Find where the given text appears and provide that cell's center as (X, Y) coordinate. 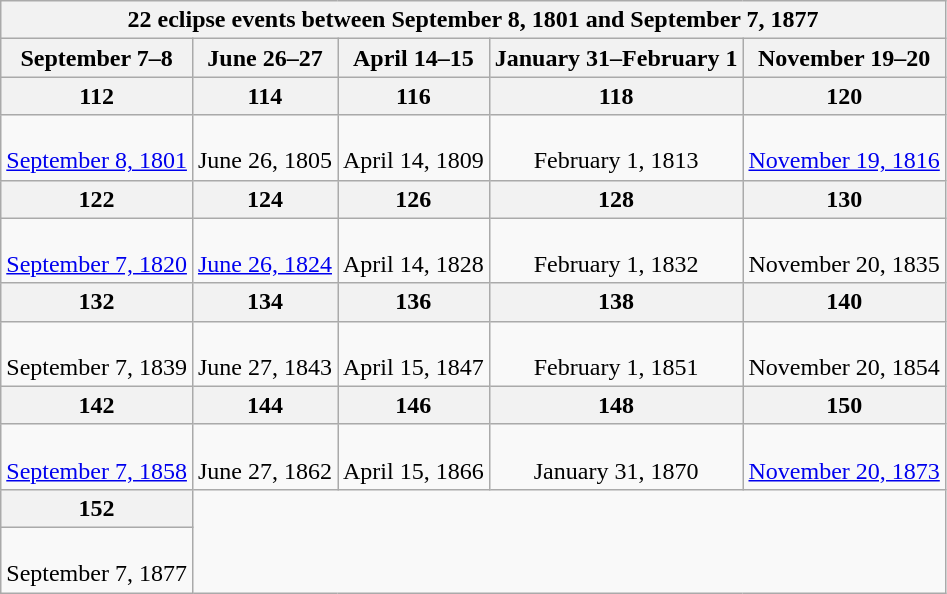
February 1, 1851 (616, 354)
September 7–8 (97, 58)
April 15, 1866 (414, 456)
November 20, 1854 (844, 354)
April 14–15 (414, 58)
112 (97, 96)
September 7, 1820 (97, 250)
148 (616, 405)
124 (264, 199)
142 (97, 405)
April 14, 1809 (414, 148)
134 (264, 302)
September 8, 1801 (97, 148)
April 15, 1847 (414, 354)
November 19–20 (844, 58)
September 7, 1839 (97, 354)
146 (414, 405)
January 31, 1870 (616, 456)
February 1, 1832 (616, 250)
22 eclipse events between September 8, 1801 and September 7, 1877 (474, 20)
November 19, 1816 (844, 148)
January 31–February 1 (616, 58)
128 (616, 199)
138 (616, 302)
120 (844, 96)
June 26, 1805 (264, 148)
November 20, 1873 (844, 456)
June 27, 1843 (264, 354)
September 7, 1877 (97, 560)
November 20, 1835 (844, 250)
116 (414, 96)
February 1, 1813 (616, 148)
122 (97, 199)
June 26–27 (264, 58)
114 (264, 96)
June 26, 1824 (264, 250)
118 (616, 96)
144 (264, 405)
September 7, 1858 (97, 456)
April 14, 1828 (414, 250)
126 (414, 199)
150 (844, 405)
136 (414, 302)
132 (97, 302)
140 (844, 302)
152 (97, 508)
130 (844, 199)
June 27, 1862 (264, 456)
